Output the [x, y] coordinate of the center of the cell containing the given text.  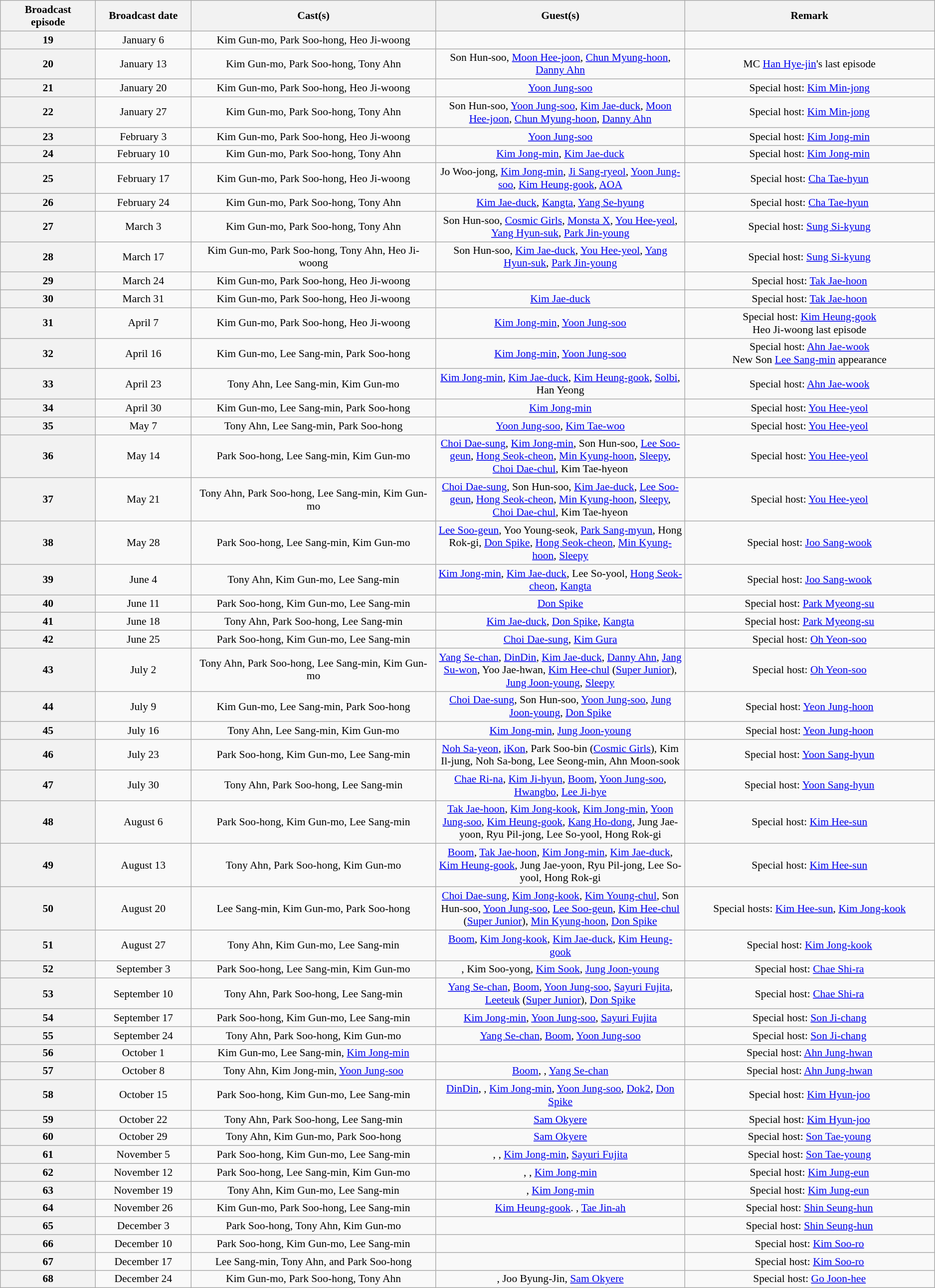
July 9 [144, 706]
March 3 [144, 226]
58 [48, 1095]
46 [48, 755]
57 [48, 1071]
July 2 [144, 670]
November 12 [144, 1173]
64 [48, 1208]
67 [48, 1262]
28 [48, 257]
Yang Se-chan, DinDin, Kim Jae-duck, Danny Ahn, Jang Su-won, Yoo Jae-hwan, Kim Hee-chul (Super Junior), Jung Joon-young, Sleepy [561, 670]
68 [48, 1279]
Lee Sang-min, Tony Ahn, and Park Soo-hong [314, 1262]
May 7 [144, 426]
January 20 [144, 88]
24 [48, 154]
Choi Dae-sung, Son Hun-soo, Yoon Jung-soo, Jung Joon-young, Don Spike [561, 706]
December 24 [144, 1279]
Choi Dae-sung, Kim Jong-kook, Kim Young-chul, Son Hun-soo, Yoon Jung-soo, Lee Soo-geun, Kim Hee-chul (Super Junior), Min Kyung-hoon, Don Spike [561, 909]
Lee Soo-geun, Yoo Young-seok, Park Sang-myun, Hong Rok-gi, Don Spike, Hong Seok-cheon, Min Kyung-hoon, Sleepy [561, 543]
April 23 [144, 384]
July 30 [144, 785]
42 [48, 639]
Kim Jae-duck, Don Spike, Kangta [561, 622]
March 17 [144, 257]
October 29 [144, 1137]
Kim Heung-gook. , Tae Jin-ah [561, 1208]
April 16 [144, 353]
Tony Ahn, Lee Sang-min, Park Soo-hong [314, 426]
Guest(s) [561, 16]
Tony Ahn, Kim Gun-mo, Park Soo-hong [314, 1137]
47 [48, 785]
Yoon Jung-soo, Kim Tae-woo [561, 426]
61 [48, 1155]
20 [48, 64]
Choi Dae-sung, Kim Gura [561, 639]
Son Hun-soo, Kim Jae-duck, You Hee-yeol, Yang Hyun-suk, Park Jin-young [561, 257]
May 21 [144, 500]
Chae Ri-na, Kim Ji-hyun, Boom, Yoon Jung-soo, Hwangbo, Lee Ji-hye [561, 785]
66 [48, 1244]
48 [48, 822]
55 [48, 1036]
21 [48, 88]
Broadcast date [144, 16]
45 [48, 731]
June 4 [144, 579]
September 3 [144, 969]
Kim Jong-min, Kim Jae-duck [561, 154]
March 24 [144, 281]
Remark [810, 16]
Don Spike [561, 604]
Kim Jong-min [561, 408]
Boom, Tak Jae-hoon, Kim Jong-min, Kim Jae-duck, Kim Heung-gook, Jung Jae-yoon, Ryu Pil-jong, Lee So-yool, Hong Rok-gi [561, 866]
June 25 [144, 639]
April 30 [144, 408]
Kim Gun-mo, Park Soo-hong, Tony Ahn, Heo Ji-woong [314, 257]
43 [48, 670]
DinDin, , Kim Jong-min, Yoon Jung-soo, Dok2, Don Spike [561, 1095]
October 15 [144, 1095]
Kim Jong-min, Yoon Jung-soo, Sayuri Fujita [561, 1018]
35 [48, 426]
, Kim Soo-yong, Kim Sook, Jung Joon-young [561, 969]
November 26 [144, 1208]
31 [48, 323]
May 28 [144, 543]
Kim Gun-mo, Park Soo-hong, Lee Sang-min [314, 1208]
March 31 [144, 299]
MC Han Hye-jin's last episode [810, 64]
Jo Woo-jong, Kim Jong-min, Ji Sang-ryeol, Yoon Jung-soo, Kim Heung-gook, AOA [561, 179]
Noh Sa-yeon, iKon, Park Soo-bin (Cosmic Girls), Kim Il-jung, Noh Sa-bong, Lee Seong-min, Ahn Moon-sook [561, 755]
Son Hun-soo, Moon Hee-joon, Chun Myung-hoon, Danny Ahn [561, 64]
40 [48, 604]
Tony Ahn, Kim Jong-min, Yoon Jung-soo [314, 1071]
29 [48, 281]
April 7 [144, 323]
Special hosts: Kim Hee-sun, Kim Jong-kook [810, 909]
63 [48, 1190]
, Joo Byung-Jin, Sam Okyere [561, 1279]
February 10 [144, 154]
Tak Jae-hoon, Kim Jong-kook, Kim Jong-min, Yoon Jung-soo, Kim Heung-gook, Kang Ho-dong, Jung Jae-yoon, Ryu Pil-jong, Lee So-yool, Hong Rok-gi [561, 822]
October 1 [144, 1053]
60 [48, 1137]
January 6 [144, 40]
November 19 [144, 1190]
, , Kim Jong-min [561, 1173]
Boom, Kim Jong-kook, Kim Jae-duck, Kim Heung-gook [561, 945]
December 17 [144, 1262]
Special host: Kim Heung-gookHeo Ji-woong last episode [810, 323]
Son Hun-soo, Cosmic Girls, Monsta X, You Hee-yeol, Yang Hyun-suk, Park Jin-young [561, 226]
Special host: Kim Jong-kook [810, 945]
January 27 [144, 113]
June 11 [144, 604]
August 27 [144, 945]
Kim Jae-duck [561, 299]
53 [48, 993]
, , Kim Jong-min, Sayuri Fujita [561, 1155]
February 17 [144, 179]
December 10 [144, 1244]
August 6 [144, 822]
Kim Jong-min, Kim Jae-duck, Lee So-yool, Hong Seok-cheon, Kangta [561, 579]
February 3 [144, 137]
Kim Jae-duck, Kangta, Yang Se-hyung [561, 202]
July 16 [144, 731]
52 [48, 969]
Special host: Go Joon-hee [810, 1279]
41 [48, 622]
56 [48, 1053]
August 13 [144, 866]
49 [48, 866]
September 24 [144, 1036]
November 5 [144, 1155]
34 [48, 408]
May 14 [144, 457]
Yang Se-chan, Boom, Yoon Jung-soo [561, 1036]
33 [48, 384]
Boom, , Yang Se-chan [561, 1071]
19 [48, 40]
Cast(s) [314, 16]
September 10 [144, 993]
Special host: Ahn Jae-wook [810, 384]
36 [48, 457]
Choi Dae-sung, Son Hun-soo, Kim Jae-duck, Lee Soo-geun, Hong Seok-cheon, Min Kyung-hoon, Sleepy, Choi Dae-chul, Kim Tae-hyeon [561, 500]
25 [48, 179]
51 [48, 945]
59 [48, 1119]
February 24 [144, 202]
Kim Jong-min, Jung Joon-young [561, 731]
Yang Se-chan, Boom, Yoon Jung-soo, Sayuri Fujita, Leeteuk (Super Junior), Don Spike [561, 993]
January 13 [144, 64]
22 [48, 113]
September 17 [144, 1018]
65 [48, 1226]
27 [48, 226]
Choi Dae-sung, Kim Jong-min, Son Hun-soo, Lee Soo-geun, Hong Seok-cheon, Min Kyung-hoon, Sleepy, Choi Dae-chul, Kim Tae-hyeon [561, 457]
July 23 [144, 755]
26 [48, 202]
Kim Gun-mo, Lee Sang-min, Kim Jong-min [314, 1053]
32 [48, 353]
August 20 [144, 909]
December 3 [144, 1226]
38 [48, 543]
50 [48, 909]
44 [48, 706]
Broadcastepisode [48, 16]
, Kim Jong-min [561, 1190]
Lee Sang-min, Kim Gun-mo, Park Soo-hong [314, 909]
23 [48, 137]
October 8 [144, 1071]
June 18 [144, 622]
30 [48, 299]
62 [48, 1173]
Son Hun-soo, Yoon Jung-soo, Kim Jae-duck, Moon Hee-joon, Chun Myung-hoon, Danny Ahn [561, 113]
37 [48, 500]
Park Soo-hong, Tony Ahn, Kim Gun-mo [314, 1226]
39 [48, 579]
Kim Jong-min, Kim Jae-duck, Kim Heung-gook, Solbi, Han Yeong [561, 384]
October 22 [144, 1119]
54 [48, 1018]
Special host: Ahn Jae-wookNew Son Lee Sang-min appearance [810, 353]
